Return (X, Y) of the center of cell containing provided text 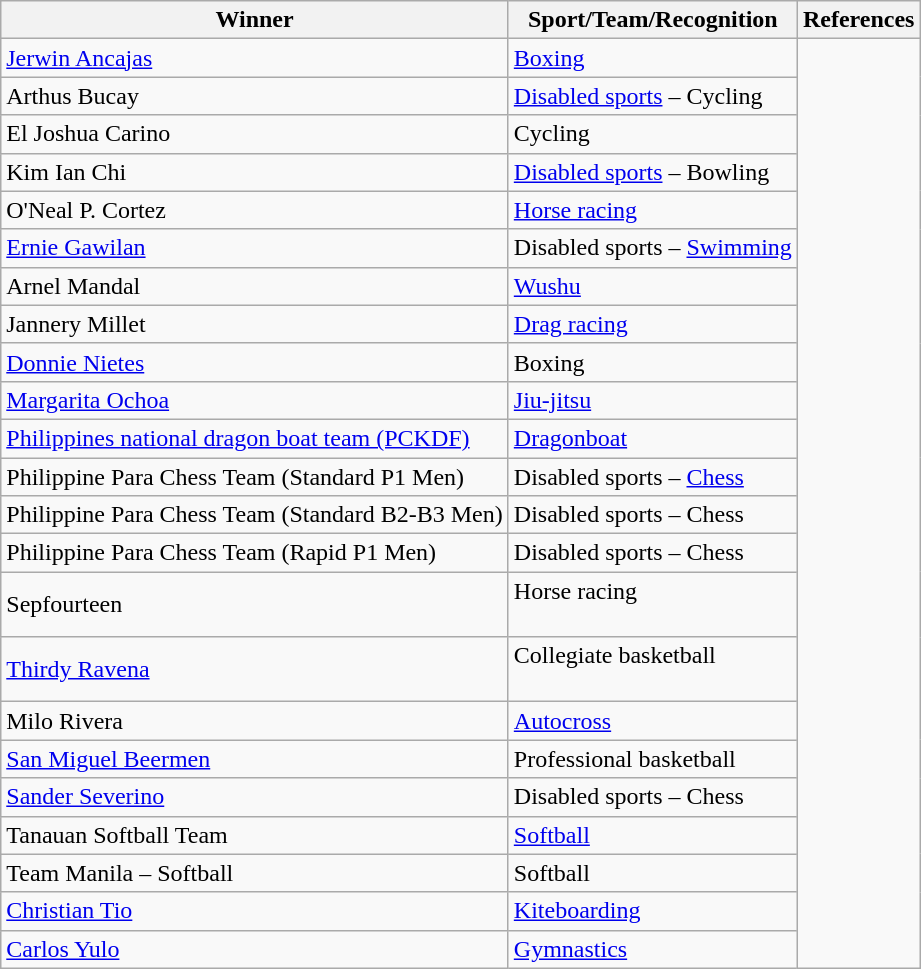
Philippine Para Chess Team (Rapid P1 Men) (255, 553)
Jiu-jitsu (652, 400)
Arnel Mandal (255, 286)
Philippine Para Chess Team (Standard B2-B3 Men) (255, 515)
Carlos Yulo (255, 949)
Professional basketball (652, 759)
Team Manila – Softball (255, 873)
Sport/Team/Recognition (652, 20)
Tanauan Softball Team (255, 835)
Cycling (652, 134)
Margarita Ochoa (255, 400)
Sepfourteen (255, 604)
Autocross (652, 721)
Arthus Bucay (255, 96)
Drag racing (652, 324)
Collegiate basketball (652, 670)
El Joshua Carino (255, 134)
O'Neal P. Cortez (255, 210)
Wushu (652, 286)
Kim Ian Chi (255, 172)
Disabled sports – Bowling (652, 172)
Gymnastics (652, 949)
Jerwin Ancajas (255, 58)
Sander Severino (255, 797)
Winner (255, 20)
Disabled sports – Cycling (652, 96)
Christian Tio (255, 911)
Jannery Millet (255, 324)
Milo Rivera (255, 721)
San Miguel Beermen (255, 759)
Kiteboarding (652, 911)
Ernie Gawilan (255, 248)
Disabled sports – Swimming (652, 248)
Philippine Para Chess Team (Standard P1 Men) (255, 477)
Philippines national dragon boat team (PCKDF) (255, 438)
Thirdy Ravena (255, 670)
Donnie Nietes (255, 362)
References (858, 20)
Dragonboat (652, 438)
